From the cell containing the given text, extract its center point as (X, Y) coordinate. 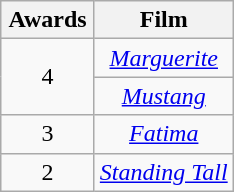
Standing Tall (164, 172)
4 (48, 77)
Fatima (164, 134)
Marguerite (164, 58)
Awards (48, 20)
Film (164, 20)
2 (48, 172)
Mustang (164, 96)
3 (48, 134)
